Output the (X, Y) coordinate of the center of the cell containing the given text.  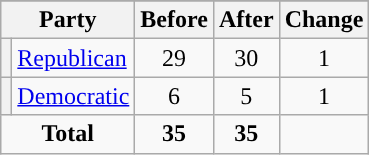
Change (324, 20)
5 (246, 96)
Republican (74, 58)
Democratic (74, 96)
After (246, 20)
30 (246, 58)
Party (68, 20)
6 (174, 96)
Total (68, 134)
29 (174, 58)
Before (174, 20)
